Return (x, y) of the center of cell containing provided text 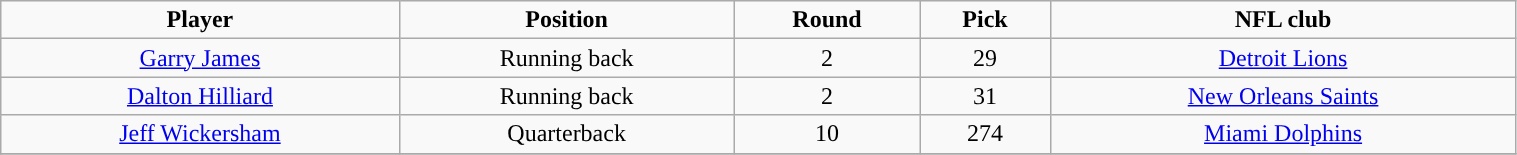
Garry James (200, 58)
274 (985, 134)
Quarterback (566, 134)
Position (566, 20)
Player (200, 20)
Detroit Lions (1283, 58)
31 (985, 96)
Miami Dolphins (1283, 134)
Jeff Wickersham (200, 134)
Pick (985, 20)
29 (985, 58)
Round (827, 20)
Dalton Hilliard (200, 96)
NFL club (1283, 20)
New Orleans Saints (1283, 96)
10 (827, 134)
